Extract the [X, Y] coordinate from the center of the cell holding the provided text.  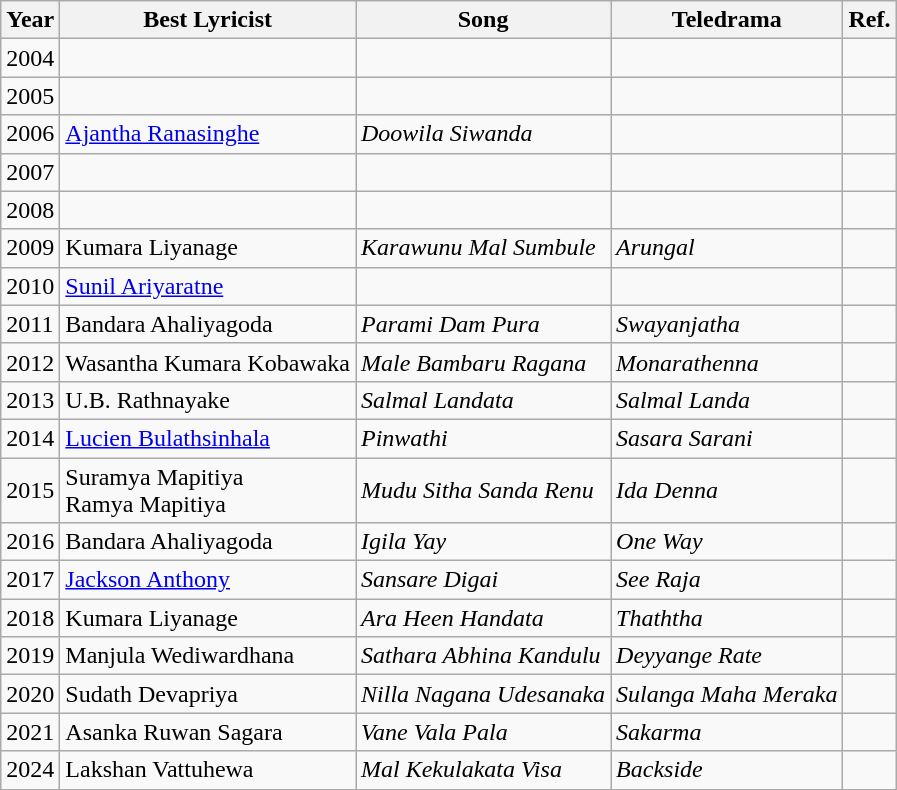
Arungal [727, 248]
2013 [30, 400]
One Way [727, 542]
Mudu Sitha Sanda Renu [484, 490]
Salmal Landata [484, 400]
Lakshan Vattuhewa [208, 770]
Asanka Ruwan Sagara [208, 732]
2011 [30, 324]
Swayanjatha [727, 324]
U.B. Rathnayake [208, 400]
Nilla Nagana Udesanaka [484, 694]
Sunil Ariyaratne [208, 286]
Sansare Digai [484, 580]
Sasara Sarani [727, 438]
2024 [30, 770]
Ajantha Ranasinghe [208, 134]
2019 [30, 656]
Song [484, 20]
Ref. [870, 20]
See Raja [727, 580]
Male Bambaru Ragana [484, 362]
Doowila Siwanda [484, 134]
Igila Yay [484, 542]
2008 [30, 210]
Best Lyricist [208, 20]
Sudath Devapriya [208, 694]
2020 [30, 694]
2015 [30, 490]
2010 [30, 286]
Pinwathi [484, 438]
Deyyange Rate [727, 656]
2006 [30, 134]
2009 [30, 248]
Ida Denna [727, 490]
Lucien Bulathsinhala [208, 438]
Suramya Mapitiya Ramya Mapitiya [208, 490]
Ara Heen Handata [484, 618]
Sathara Abhina Kandulu [484, 656]
Mal Kekulakata Visa [484, 770]
2007 [30, 172]
Thaththa [727, 618]
Jackson Anthony [208, 580]
Sulanga Maha Meraka [727, 694]
2017 [30, 580]
2021 [30, 732]
Vane Vala Pala [484, 732]
2012 [30, 362]
2014 [30, 438]
2005 [30, 96]
Wasantha Kumara Kobawaka [208, 362]
Backside [727, 770]
Year [30, 20]
Sakarma [727, 732]
Karawunu Mal Sumbule [484, 248]
2004 [30, 58]
Teledrama [727, 20]
Parami Dam Pura [484, 324]
2016 [30, 542]
Salmal Landa [727, 400]
Manjula Wediwardhana [208, 656]
Monarathenna [727, 362]
2018 [30, 618]
